Extract the (X, Y) coordinate from the center of the cell holding the provided text.  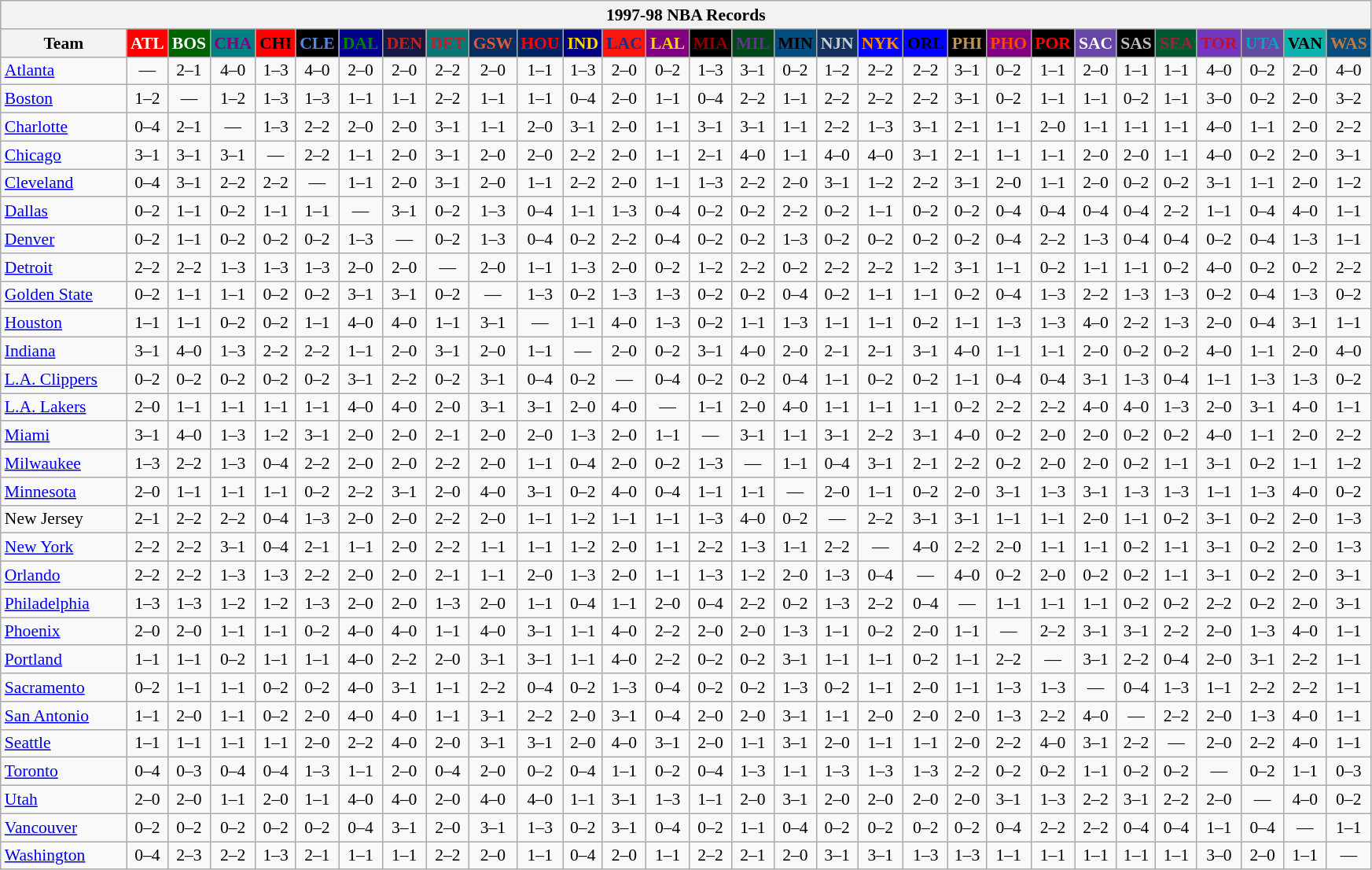
Atlanta (64, 71)
SAS (1136, 43)
DAL (361, 43)
L.A. Clippers (64, 379)
Sacramento (64, 688)
BOS (189, 43)
Dallas (64, 212)
Milwaukee (64, 463)
IND (583, 43)
PHI (967, 43)
Minnesota (64, 492)
New Jersey (64, 519)
Philadelphia (64, 603)
Washington (64, 856)
1997-98 NBA Records (686, 15)
Boston (64, 99)
Seattle (64, 743)
Utah (64, 800)
2–3 (189, 856)
Houston (64, 323)
UTA (1263, 43)
SEA (1176, 43)
MIA (710, 43)
San Antonio (64, 716)
LAL (668, 43)
Charlotte (64, 127)
SAC (1096, 43)
Golden State (64, 295)
Vancouver (64, 828)
NYK (881, 43)
TOR (1219, 43)
Detroit (64, 267)
MIN (795, 43)
CLE (318, 43)
ATL (148, 43)
DEN (404, 43)
Team (64, 43)
ORL (926, 43)
Portland (64, 660)
3–2 (1349, 99)
Orlando (64, 576)
NJN (837, 43)
New York (64, 547)
LAC (624, 43)
Chicago (64, 155)
Indiana (64, 352)
CHA (233, 43)
MIL (753, 43)
L.A. Lakers (64, 407)
GSW (494, 43)
PHO (1008, 43)
Toronto (64, 772)
WAS (1349, 43)
Denver (64, 239)
DET (448, 43)
Phoenix (64, 632)
HOU (539, 43)
VAN (1305, 43)
POR (1053, 43)
Cleveland (64, 183)
CHI (275, 43)
Miami (64, 436)
